From the cell containing the given text, extract its center point as [x, y] coordinate. 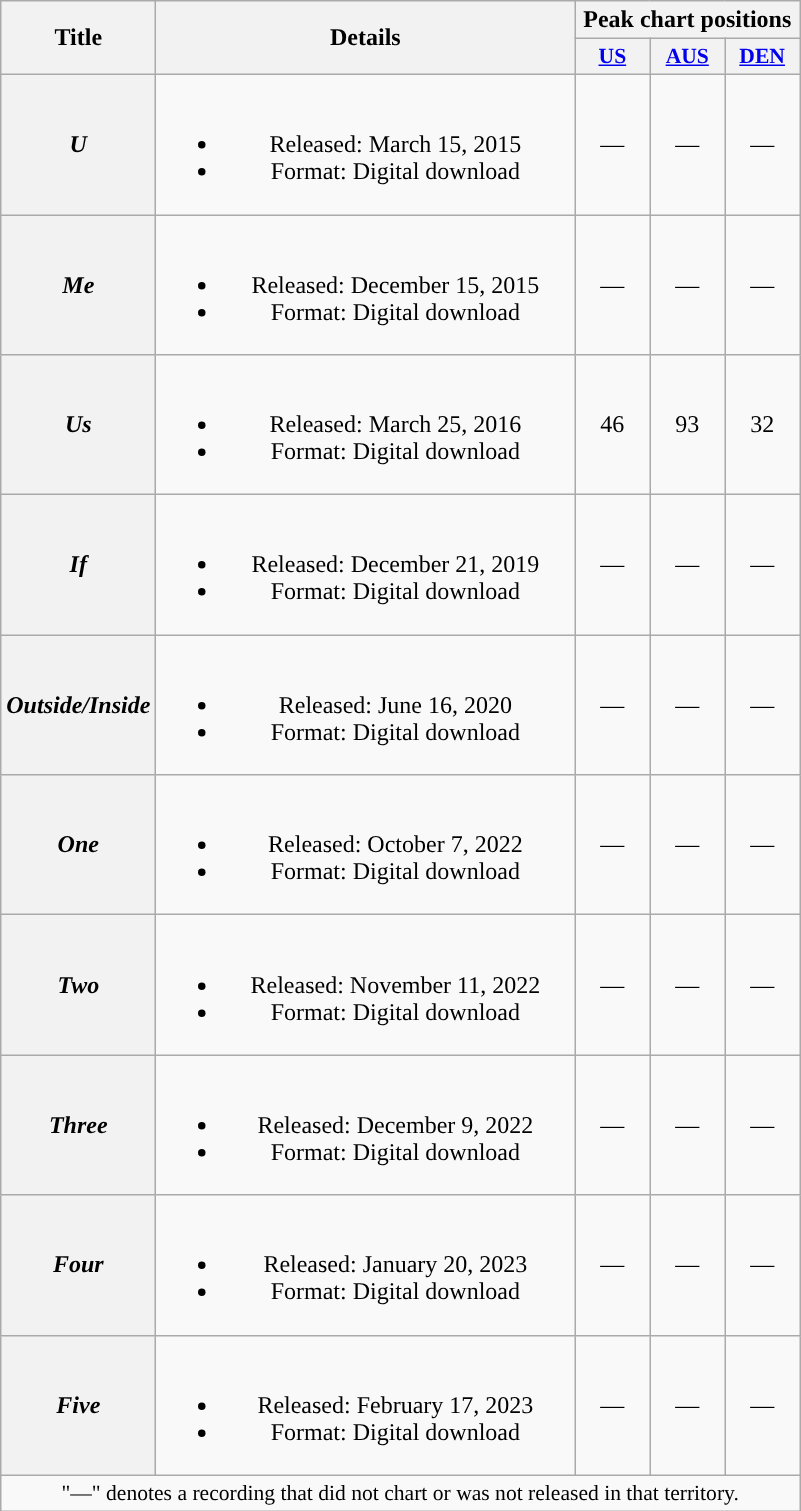
Us [78, 425]
Released: March 15, 2015Format: Digital download [366, 144]
93 [688, 425]
One [78, 845]
Released: January 20, 2023Format: Digital download [366, 1265]
Me [78, 284]
If [78, 565]
Released: December 15, 2015Format: Digital download [366, 284]
32 [762, 425]
Released: February 17, 2023Format: Digital download [366, 1405]
Three [78, 1125]
Outside/Inside [78, 705]
Released: November 11, 2022Format: Digital download [366, 985]
AUS [688, 57]
Peak chart positions [688, 20]
Two [78, 985]
Details [366, 38]
U [78, 144]
Released: December 9, 2022Format: Digital download [366, 1125]
Released: March 25, 2016Format: Digital download [366, 425]
Four [78, 1265]
Five [78, 1405]
46 [612, 425]
Released: June 16, 2020Format: Digital download [366, 705]
DEN [762, 57]
"—" denotes a recording that did not chart or was not released in that territory. [400, 1493]
Released: October 7, 2022Format: Digital download [366, 845]
US [612, 57]
Title [78, 38]
Released: December 21, 2019Format: Digital download [366, 565]
